Find where the given text appears and provide that cell's center as [X, Y] coordinate. 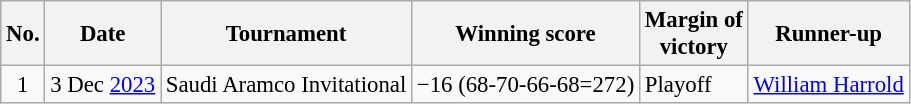
Margin ofvictory [694, 34]
1 [23, 85]
Saudi Aramco Invitational [286, 85]
Winning score [526, 34]
Tournament [286, 34]
−16 (68-70-66-68=272) [526, 85]
Playoff [694, 85]
William Harrold [828, 85]
3 Dec 2023 [103, 85]
Runner-up [828, 34]
No. [23, 34]
Date [103, 34]
